Scan for the cell matching the given text and deliver its (x, y) coordinate at center. 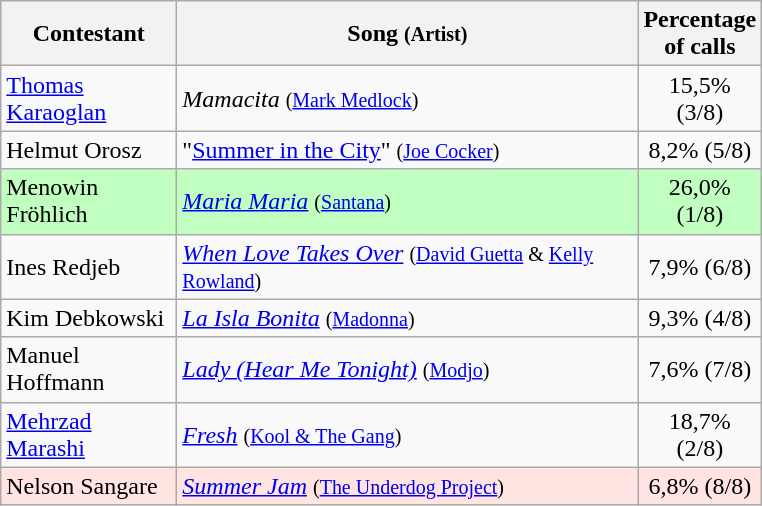
15,5% (3/8) (700, 98)
Mehrzad Marashi (89, 434)
Nelson Sangare (89, 486)
La Isla Bonita (Madonna) (408, 318)
18,7% (2/8) (700, 434)
Maria Maria (Santana) (408, 202)
Lady (Hear Me Tonight) (Modjo) (408, 370)
When Love Takes Over (David Guetta & Kelly Rowland) (408, 266)
"Summer in the City" (Joe Cocker) (408, 150)
Mamacita (Mark Medlock) (408, 98)
Kim Debkowski (89, 318)
9,3% (4/8) (700, 318)
Song (Artist) (408, 34)
Thomas Karaoglan (89, 98)
8,2% (5/8) (700, 150)
Ines Redjeb (89, 266)
Menowin Fröhlich (89, 202)
Manuel Hoffmann (89, 370)
Summer Jam (The Underdog Project) (408, 486)
Contestant (89, 34)
Percentage of calls (700, 34)
Helmut Orosz (89, 150)
6,8% (8/8) (700, 486)
Fresh (Kool & The Gang) (408, 434)
7,6% (7/8) (700, 370)
26,0% (1/8) (700, 202)
7,9% (6/8) (700, 266)
